Detect which cell encompasses the target text, then output its [x, y] center coordinate. 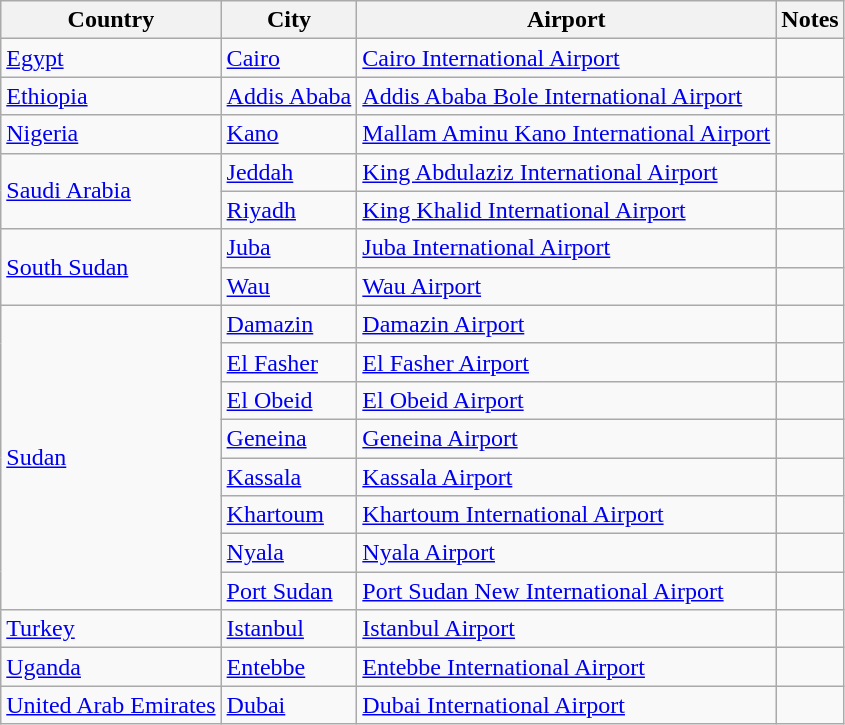
King Khalid International Airport [566, 210]
Damazin Airport [566, 324]
Sudan [111, 457]
Ethiopia [111, 96]
Dubai International Airport [566, 705]
Cairo International Airport [566, 58]
Kassala [289, 477]
Uganda [111, 667]
Juba International Airport [566, 248]
Geneina Airport [566, 438]
Wau [289, 286]
Jeddah [289, 172]
El Obeid Airport [566, 400]
Mallam Aminu Kano International Airport [566, 134]
Egypt [111, 58]
Kassala Airport [566, 477]
Damazin [289, 324]
Nyala [289, 553]
Nyala Airport [566, 553]
Wau Airport [566, 286]
Saudi Arabia [111, 191]
Nigeria [111, 134]
Khartoum [289, 515]
Kano [289, 134]
Cairo [289, 58]
Country [111, 20]
Entebbe International Airport [566, 667]
El Fasher Airport [566, 362]
Juba [289, 248]
Port Sudan [289, 591]
Geneina [289, 438]
Notes [810, 20]
El Obeid [289, 400]
Khartoum International Airport [566, 515]
South Sudan [111, 267]
King Abdulaziz International Airport [566, 172]
Istanbul [289, 629]
Addis Ababa [289, 96]
United Arab Emirates [111, 705]
Istanbul Airport [566, 629]
Riyadh [289, 210]
Turkey [111, 629]
Dubai [289, 705]
Port Sudan New International Airport [566, 591]
Addis Ababa Bole International Airport [566, 96]
Airport [566, 20]
Entebbe [289, 667]
City [289, 20]
El Fasher [289, 362]
